Return the (x, y) coordinate for the center point of the cell that contains the specified text.  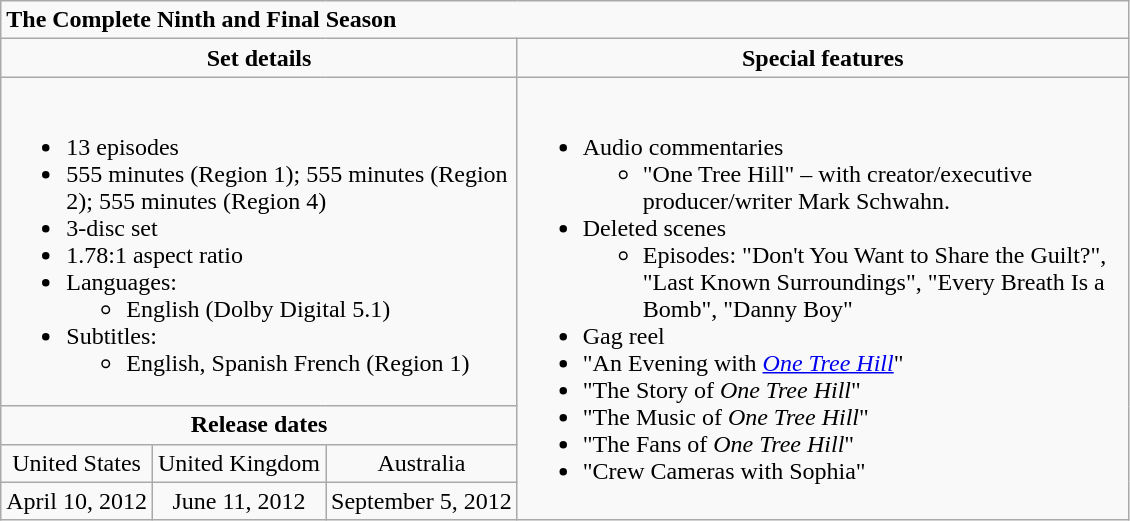
September 5, 2012 (422, 501)
United States (77, 463)
Australia (422, 463)
Set details (259, 58)
June 11, 2012 (238, 501)
The Complete Ninth and Final Season (565, 20)
Special features (822, 58)
April 10, 2012 (77, 501)
Release dates (259, 425)
United Kingdom (238, 463)
